Find where the given text appears and provide that cell's center as [x, y] coordinate. 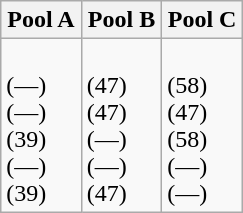
(47) (47) (—) (—) (47) [122, 126]
Pool A [42, 20]
(—) (—) (39) (—) (39) [42, 126]
Pool B [122, 20]
(58) (47) (58) (—) (—) [202, 126]
Pool C [202, 20]
